Capture the cell that displays the provided text and extract its (X, Y) central coordinate. 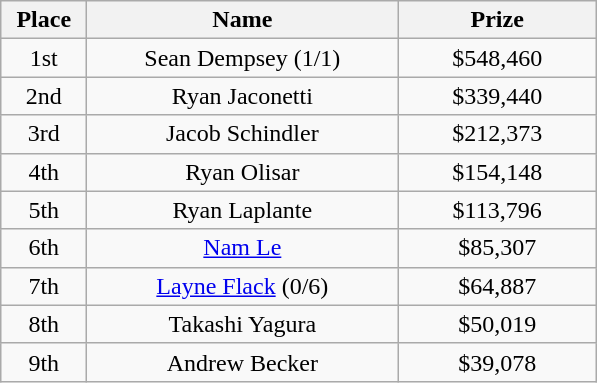
Ryan Jaconetti (242, 96)
$39,078 (498, 362)
1st (44, 58)
3rd (44, 134)
Nam Le (242, 248)
$548,460 (498, 58)
6th (44, 248)
Layne Flack (0/6) (242, 286)
Jacob Schindler (242, 134)
Takashi Yagura (242, 324)
Sean Dempsey (1/1) (242, 58)
7th (44, 286)
9th (44, 362)
2nd (44, 96)
Prize (498, 20)
$113,796 (498, 210)
$50,019 (498, 324)
$212,373 (498, 134)
8th (44, 324)
Name (242, 20)
Andrew Becker (242, 362)
Place (44, 20)
$85,307 (498, 248)
Ryan Laplante (242, 210)
$64,887 (498, 286)
$154,148 (498, 172)
Ryan Olisar (242, 172)
$339,440 (498, 96)
4th (44, 172)
5th (44, 210)
